Output the (x, y) coordinate of the center of the cell containing the given text.  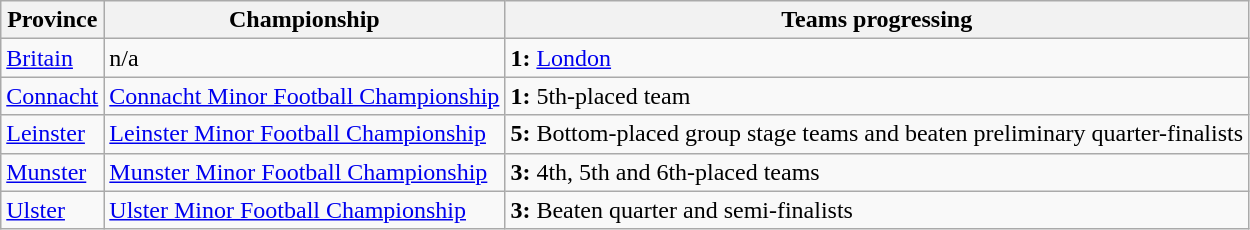
Leinster (52, 134)
Province (52, 20)
Ulster Minor Football Championship (304, 210)
Ulster (52, 210)
1: London (877, 58)
Munster (52, 172)
Championship (304, 20)
1: 5th-placed team (877, 96)
Munster Minor Football Championship (304, 172)
Leinster Minor Football Championship (304, 134)
3: Beaten quarter and semi-finalists (877, 210)
Britain (52, 58)
3: 4th, 5th and 6th-placed teams (877, 172)
5: Bottom-placed group stage teams and beaten preliminary quarter-finalists (877, 134)
Connacht (52, 96)
Teams progressing (877, 20)
Connacht Minor Football Championship (304, 96)
n/a (304, 58)
